Return [X, Y] of the center of cell containing provided text 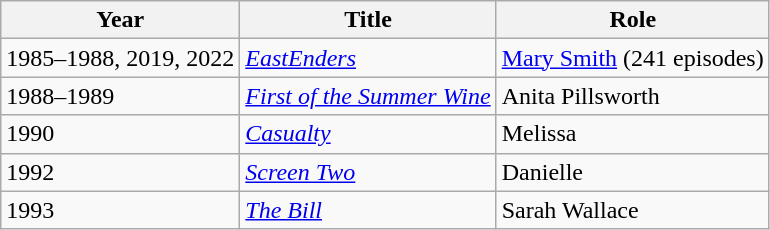
Melissa [632, 134]
Role [632, 20]
1990 [120, 134]
EastEnders [368, 58]
Anita Pillsworth [632, 96]
Mary Smith (241 episodes) [632, 58]
1992 [120, 172]
1988–1989 [120, 96]
1993 [120, 210]
1985–1988, 2019, 2022 [120, 58]
Casualty [368, 134]
Year [120, 20]
Screen Two [368, 172]
Title [368, 20]
The Bill [368, 210]
First of the Summer Wine [368, 96]
Sarah Wallace [632, 210]
Danielle [632, 172]
